Pinpoint the cell where the given text exists, returning its (x, y) midpoint coordinate. 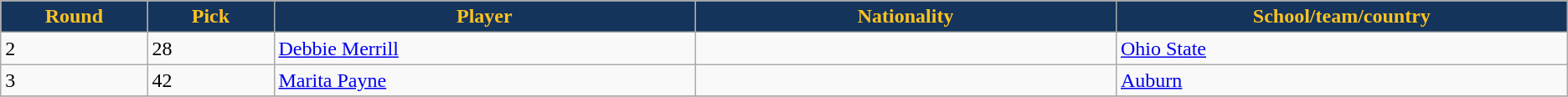
2 (74, 48)
Round (74, 17)
Nationality (906, 17)
Pick (211, 17)
Ohio State (1342, 48)
28 (211, 48)
42 (211, 80)
Player (484, 17)
Auburn (1342, 80)
Marita Payne (484, 80)
3 (74, 80)
School/team/country (1342, 17)
Debbie Merrill (484, 48)
